Provide the (X, Y) coordinate of the cell's center where the given text is located.  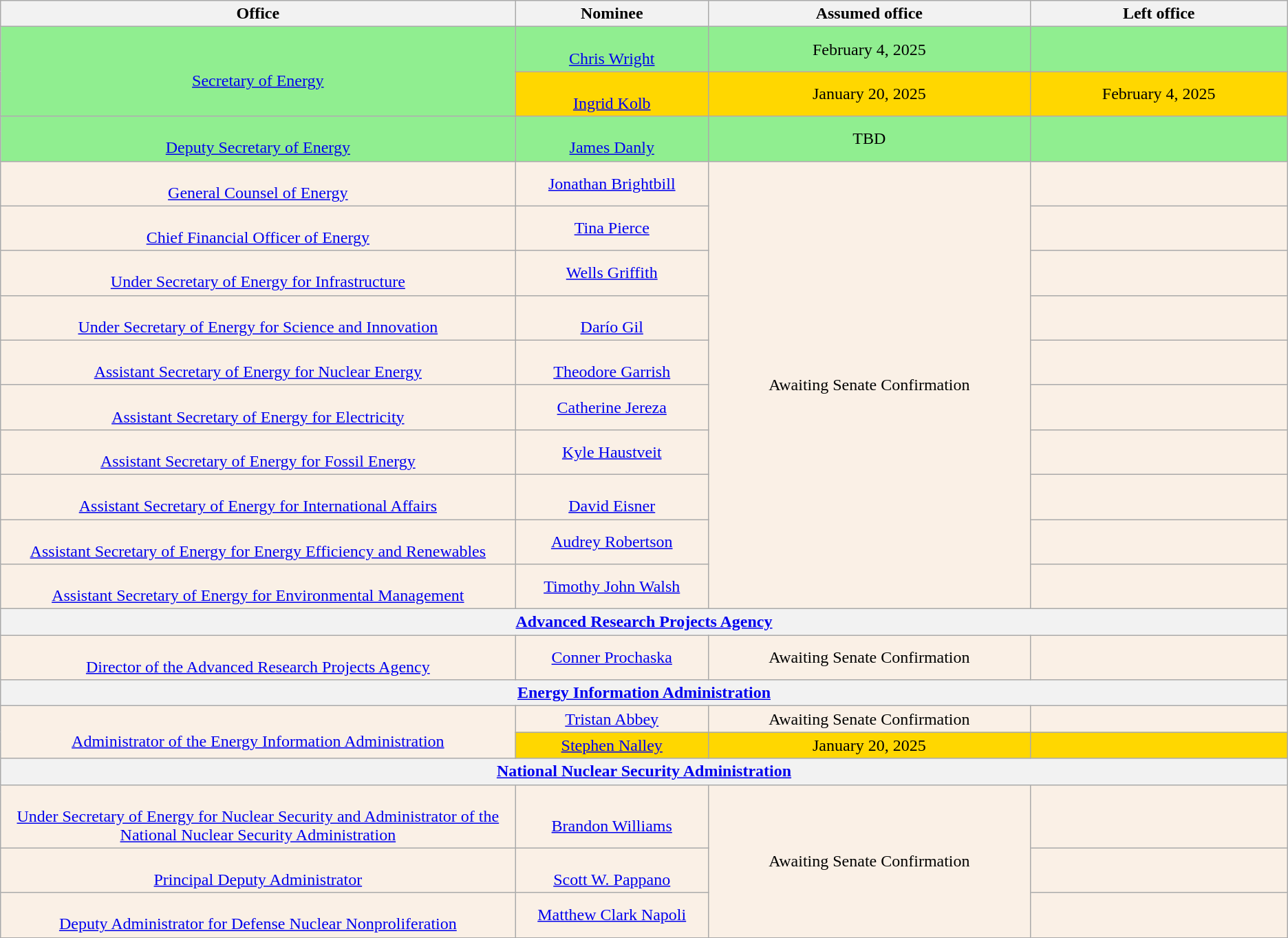
Stephen Nalley (612, 745)
Assistant Secretary of Energy for Nuclear Energy (258, 362)
Deputy Administrator for Defense Nuclear Nonproliferation (258, 915)
Assistant Secretary of Energy for Electricity (258, 407)
Principal Deputy Administrator (258, 870)
Catherine Jereza (612, 407)
Left office (1159, 14)
David Eisner (612, 497)
Darío Gil (612, 318)
Assistant Secretary of Energy for Energy Efficiency and Renewables (258, 541)
Secretary of Energy (258, 72)
Assumed office (870, 14)
Administrator of the Energy Information Administration (258, 732)
Brandon Williams (612, 816)
Ingrid Kolb (612, 94)
Under Secretary of Energy for Science and Innovation (258, 318)
Under Secretary of Energy for Nuclear Security and Administrator of the National Nuclear Security Administration (258, 816)
General Counsel of Energy (258, 183)
Jonathan Brightbill (612, 183)
Advanced Research Projects Agency (644, 622)
Wells Griffith (612, 273)
Assistant Secretary of Energy for Environmental Management (258, 586)
Energy Information Administration (644, 693)
Nominee (612, 14)
Theodore Garrish (612, 362)
Tina Pierce (612, 228)
Assistant Secretary of Energy for Fossil Energy (258, 451)
National Nuclear Security Administration (644, 771)
Assistant Secretary of Energy for International Affairs (258, 497)
Chief Financial Officer of Energy (258, 228)
Conner Prochaska (612, 658)
James Danly (612, 139)
TBD (870, 139)
Timothy John Walsh (612, 586)
Deputy Secretary of Energy (258, 139)
Office (258, 14)
Chris Wright (612, 50)
Matthew Clark Napoli (612, 915)
Tristan Abbey (612, 719)
Scott W. Pappano (612, 870)
Director of the Advanced Research Projects Agency (258, 658)
Under Secretary of Energy for Infrastructure (258, 273)
Kyle Haustveit (612, 451)
Audrey Robertson (612, 541)
